Scan for the cell matching the given text and deliver its (x, y) coordinate at center. 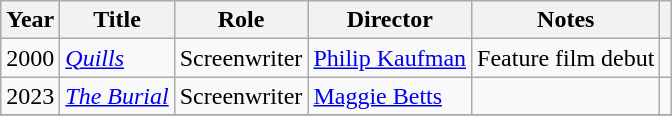
Maggie Betts (390, 96)
Title (117, 20)
Feature film debut (566, 58)
Year (30, 20)
Role (241, 20)
Philip Kaufman (390, 58)
2023 (30, 96)
The Burial (117, 96)
Quills (117, 58)
2000 (30, 58)
Notes (566, 20)
Director (390, 20)
